Extract the [X, Y] coordinate from the center of the cell holding the provided text.  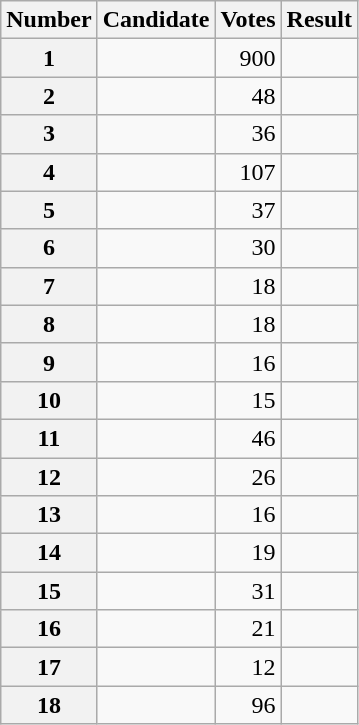
30 [248, 248]
13 [49, 515]
46 [248, 438]
2 [49, 96]
14 [49, 553]
17 [49, 667]
48 [248, 96]
1 [49, 58]
Number [49, 20]
19 [248, 553]
107 [248, 172]
8 [49, 324]
26 [248, 477]
11 [49, 438]
31 [248, 591]
Result [319, 20]
3 [49, 134]
Candidate [156, 20]
900 [248, 58]
6 [49, 248]
96 [248, 705]
37 [248, 210]
21 [248, 629]
Votes [248, 20]
5 [49, 210]
36 [248, 134]
7 [49, 286]
9 [49, 362]
10 [49, 400]
4 [49, 172]
